Output the (x, y) coordinate of the center of the cell containing the given text.  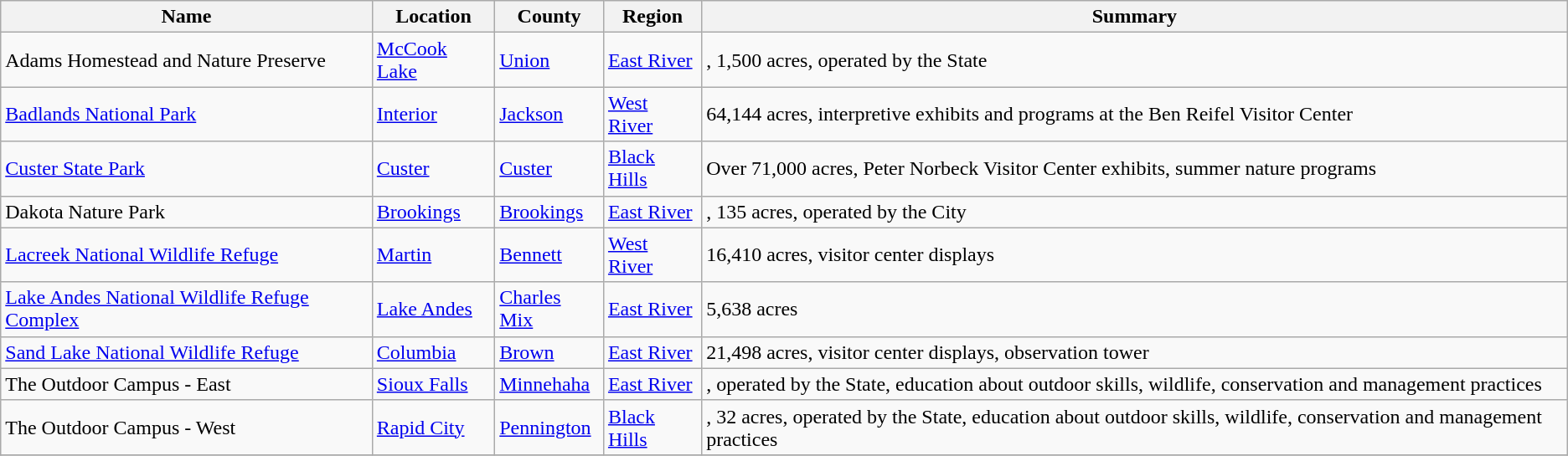
Minnehaha (549, 384)
Adams Homestead and Nature Preserve (187, 60)
Columbia (433, 352)
, 32 acres, operated by the State, education about outdoor skills, wildlife, conservation and management practices (1135, 427)
Over 71,000 acres, Peter Norbeck Visitor Center exhibits, summer nature programs (1135, 169)
McCook Lake (433, 60)
, 135 acres, operated by the City (1135, 212)
County (549, 17)
Name (187, 17)
, operated by the State, education about outdoor skills, wildlife, conservation and management practices (1135, 384)
5,638 acres (1135, 310)
Union (549, 60)
Interior (433, 114)
Pennington (549, 427)
Bennett (549, 254)
Martin (433, 254)
Rapid City (433, 427)
Summary (1135, 17)
Region (652, 17)
Sand Lake National Wildlife Refuge (187, 352)
Badlands National Park (187, 114)
Custer State Park (187, 169)
Brown (549, 352)
16,410 acres, visitor center displays (1135, 254)
The Outdoor Campus - East (187, 384)
, 1,500 acres, operated by the State (1135, 60)
Jackson (549, 114)
Location (433, 17)
Dakota Nature Park (187, 212)
The Outdoor Campus - West (187, 427)
21,498 acres, visitor center displays, observation tower (1135, 352)
Sioux Falls (433, 384)
Charles Mix (549, 310)
Lacreek National Wildlife Refuge (187, 254)
64,144 acres, interpretive exhibits and programs at the Ben Reifel Visitor Center (1135, 114)
Lake Andes National Wildlife Refuge Complex (187, 310)
Lake Andes (433, 310)
